Output the [X, Y] coordinate of the center of the cell containing the given text.  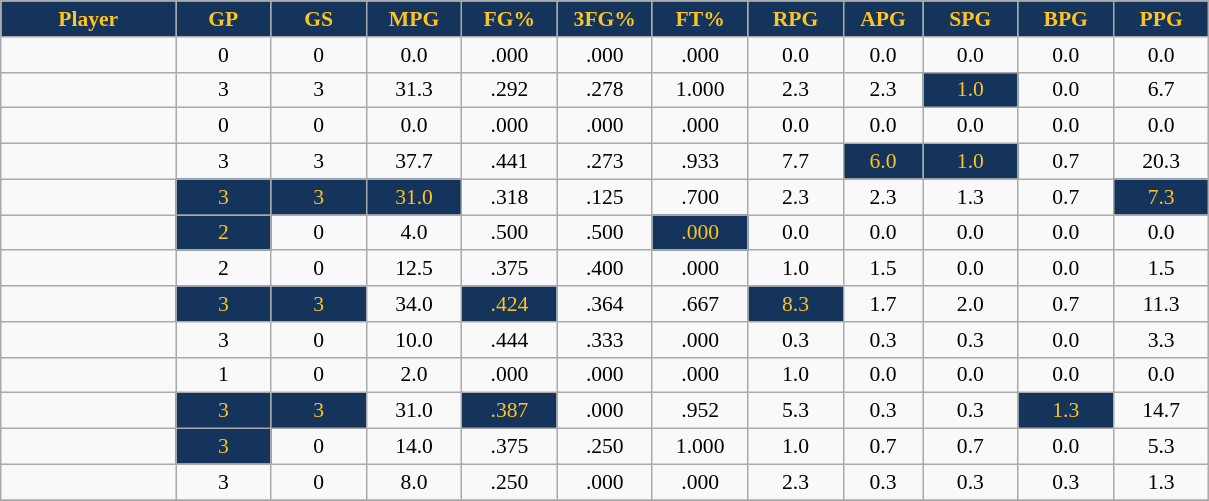
GP [224, 19]
APG [882, 19]
37.7 [414, 162]
PPG [1161, 19]
.278 [604, 90]
.125 [604, 197]
6.0 [882, 162]
.400 [604, 269]
.292 [510, 90]
GS [318, 19]
.441 [510, 162]
BPG [1066, 19]
.333 [604, 340]
.952 [700, 411]
14.7 [1161, 411]
34.0 [414, 304]
.444 [510, 340]
.387 [510, 411]
8.3 [796, 304]
FT% [700, 19]
11.3 [1161, 304]
3.3 [1161, 340]
4.0 [414, 233]
Player [88, 19]
7.3 [1161, 197]
1.7 [882, 304]
FG% [510, 19]
RPG [796, 19]
6.7 [1161, 90]
SPG [970, 19]
.933 [700, 162]
7.7 [796, 162]
MPG [414, 19]
.424 [510, 304]
8.0 [414, 482]
1 [224, 375]
.700 [700, 197]
.667 [700, 304]
12.5 [414, 269]
.273 [604, 162]
14.0 [414, 447]
31.3 [414, 90]
3FG% [604, 19]
.318 [510, 197]
20.3 [1161, 162]
10.0 [414, 340]
.364 [604, 304]
